Scan for the cell matching the given text and deliver its [x, y] coordinate at center. 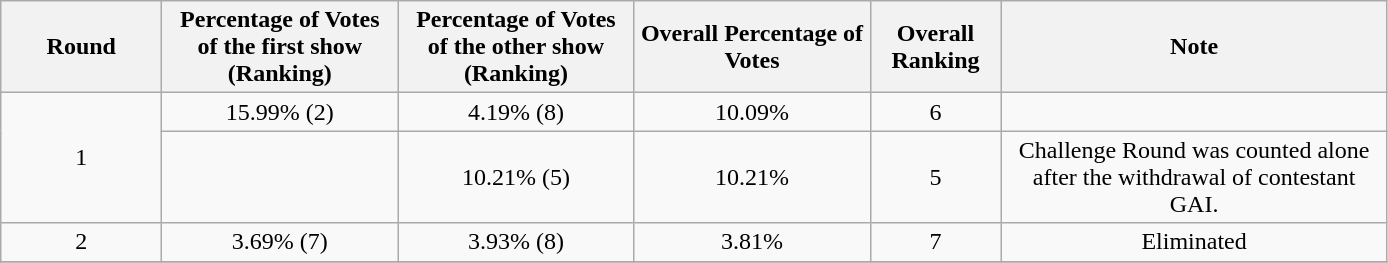
5 [936, 177]
Note [1194, 47]
3.81% [752, 242]
3.69% (7) [280, 242]
7 [936, 242]
2 [82, 242]
Percentage of Votes of the first show (Ranking) [280, 47]
Eliminated [1194, 242]
Overall Percentage of Votes [752, 47]
6 [936, 112]
Percentage of Votes of the other show (Ranking) [516, 47]
10.21% (5) [516, 177]
1 [82, 158]
10.21% [752, 177]
Challenge Round was counted alone after the withdrawal of contestant GAI. [1194, 177]
15.99% (2) [280, 112]
3.93% (8) [516, 242]
Overall Ranking [936, 47]
10.09% [752, 112]
Round [82, 47]
4.19% (8) [516, 112]
